From the cell containing the given text, extract its center point as (x, y) coordinate. 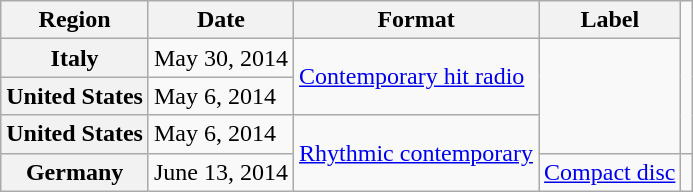
Date (220, 20)
Italy (75, 58)
Contemporary hit radio (416, 77)
Region (75, 20)
Compact disc (610, 172)
June 13, 2014 (220, 172)
Format (416, 20)
May 30, 2014 (220, 58)
Label (610, 20)
Rhythmic contemporary (416, 153)
Germany (75, 172)
